Return the [x, y] coordinate for the center point of the cell that contains the specified text.  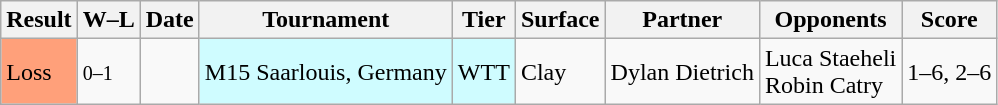
0–1 [108, 72]
Tournament [326, 20]
W–L [108, 20]
Date [170, 20]
M15 Saarlouis, Germany [326, 72]
Opponents [830, 20]
Surface [560, 20]
Partner [682, 20]
Score [950, 20]
1–6, 2–6 [950, 72]
Result [39, 20]
Tier [484, 20]
Luca Staeheli Robin Catry [830, 72]
Dylan Dietrich [682, 72]
Clay [560, 72]
Loss [39, 72]
WTT [484, 72]
